Determine the [X, Y] coordinate at the center of the cell enclosing the given text.  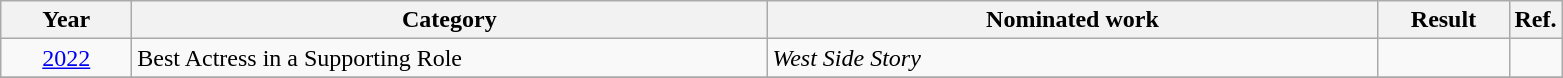
2022 [66, 58]
West Side Story [1072, 58]
Nominated work [1072, 20]
Category [450, 20]
Year [66, 20]
Ref. [1536, 20]
Result [1444, 20]
Best Actress in a Supporting Role [450, 58]
